Provide the (X, Y) coordinate of the cell's center where the given text is located.  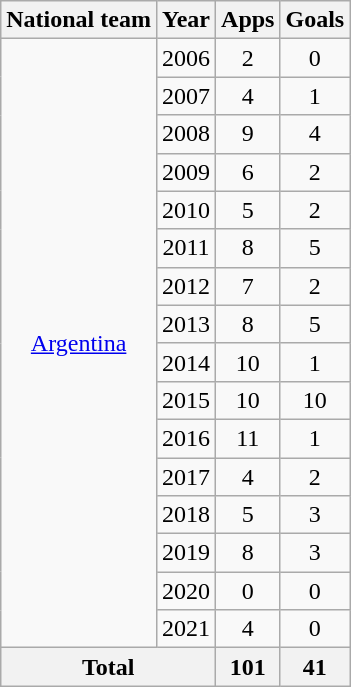
2013 (186, 324)
Goals (315, 20)
National team (79, 20)
2019 (186, 553)
Year (186, 20)
2014 (186, 362)
Total (108, 667)
2011 (186, 248)
11 (248, 438)
Apps (248, 20)
2008 (186, 134)
6 (248, 172)
Argentina (79, 344)
2021 (186, 629)
2006 (186, 58)
7 (248, 286)
2020 (186, 591)
2009 (186, 172)
2010 (186, 210)
2015 (186, 400)
41 (315, 667)
9 (248, 134)
2007 (186, 96)
2012 (186, 286)
2017 (186, 477)
2018 (186, 515)
2016 (186, 438)
101 (248, 667)
